Return the [x, y] coordinate for the center point of the cell that contains the specified text.  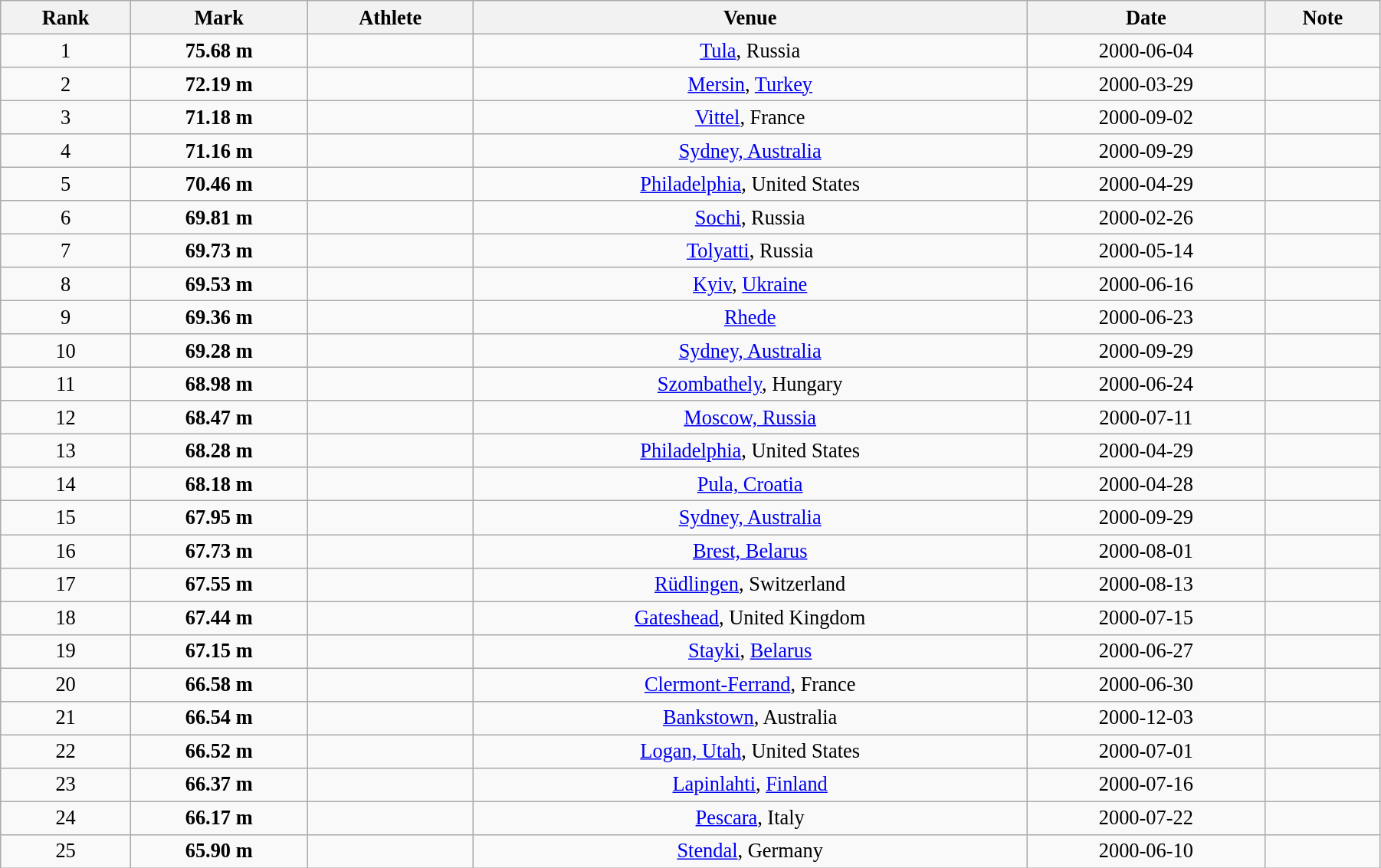
75.68 m [218, 51]
69.73 m [218, 251]
2000-03-29 [1146, 84]
67.44 m [218, 617]
66.37 m [218, 784]
66.54 m [218, 718]
2000-02-26 [1146, 218]
Bankstown, Australia [750, 718]
Sochi, Russia [750, 218]
Lapinlahti, Finland [750, 784]
2000-06-16 [1146, 284]
16 [66, 551]
2000-12-03 [1146, 718]
21 [66, 718]
2000-07-11 [1146, 418]
70.46 m [218, 184]
11 [66, 384]
2000-06-30 [1146, 684]
20 [66, 684]
8 [66, 284]
Gateshead, United Kingdom [750, 617]
4 [66, 151]
6 [66, 218]
Date [1146, 17]
23 [66, 784]
Clermont-Ferrand, France [750, 684]
67.55 m [218, 585]
18 [66, 617]
22 [66, 751]
Mersin, Turkey [750, 84]
67.95 m [218, 518]
68.28 m [218, 450]
2000-07-01 [1146, 751]
15 [66, 518]
66.58 m [218, 684]
25 [66, 851]
66.17 m [218, 817]
Note [1323, 17]
12 [66, 418]
65.90 m [218, 851]
Pescara, Italy [750, 817]
2000-07-15 [1146, 617]
2000-06-04 [1146, 51]
2000-09-02 [1146, 117]
Kyiv, Ukraine [750, 284]
66.52 m [218, 751]
1 [66, 51]
14 [66, 484]
Athlete [391, 17]
69.36 m [218, 317]
Szombathely, Hungary [750, 384]
17 [66, 585]
Vittel, France [750, 117]
2000-07-22 [1146, 817]
7 [66, 251]
Rank [66, 17]
71.18 m [218, 117]
68.98 m [218, 384]
2000-07-16 [1146, 784]
Venue [750, 17]
2000-06-24 [1146, 384]
2000-08-01 [1146, 551]
67.73 m [218, 551]
Tula, Russia [750, 51]
Tolyatti, Russia [750, 251]
Rhede [750, 317]
68.18 m [218, 484]
Stendal, Germany [750, 851]
9 [66, 317]
13 [66, 450]
71.16 m [218, 151]
69.81 m [218, 218]
5 [66, 184]
10 [66, 351]
2000-06-10 [1146, 851]
69.53 m [218, 284]
24 [66, 817]
Rüdlingen, Switzerland [750, 585]
67.15 m [218, 651]
2000-04-28 [1146, 484]
3 [66, 117]
Stayki, Belarus [750, 651]
Mark [218, 17]
Moscow, Russia [750, 418]
2000-06-27 [1146, 651]
2000-08-13 [1146, 585]
68.47 m [218, 418]
Brest, Belarus [750, 551]
2 [66, 84]
Logan, Utah, United States [750, 751]
Pula, Croatia [750, 484]
19 [66, 651]
2000-05-14 [1146, 251]
72.19 m [218, 84]
69.28 m [218, 351]
2000-06-23 [1146, 317]
